Identify which cell holds the provided text, then report its (x, y) central coordinate. 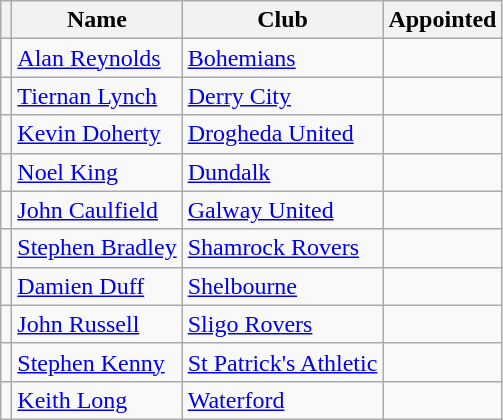
Damien Duff (97, 286)
Noel King (97, 172)
Derry City (282, 96)
Alan Reynolds (97, 58)
Name (97, 20)
Shelbourne (282, 286)
Sligo Rovers (282, 324)
John Russell (97, 324)
Galway United (282, 210)
Dundalk (282, 172)
John Caulfield (97, 210)
Stephen Kenny (97, 362)
St Patrick's Athletic (282, 362)
Stephen Bradley (97, 248)
Shamrock Rovers (282, 248)
Keith Long (97, 400)
Tiernan Lynch (97, 96)
Waterford (282, 400)
Appointed (442, 20)
Bohemians (282, 58)
Kevin Doherty (97, 134)
Club (282, 20)
Drogheda United (282, 134)
